Extract the [X, Y] coordinate from the center of the cell holding the provided text.  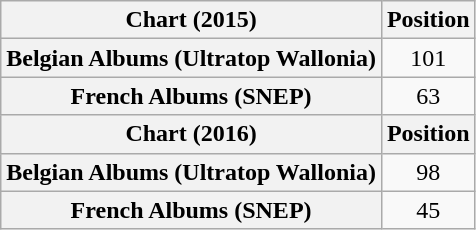
Chart (2015) [192, 20]
45 [428, 210]
101 [428, 58]
63 [428, 96]
98 [428, 172]
Chart (2016) [192, 134]
